Detect which cell encompasses the target text, then output its (X, Y) center coordinate. 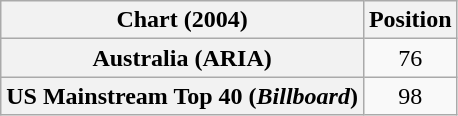
Australia (ARIA) (182, 58)
98 (410, 96)
Position (410, 20)
US Mainstream Top 40 (Billboard) (182, 96)
Chart (2004) (182, 20)
76 (410, 58)
